Return the (X, Y) coordinate for the center point of the cell that contains the specified text.  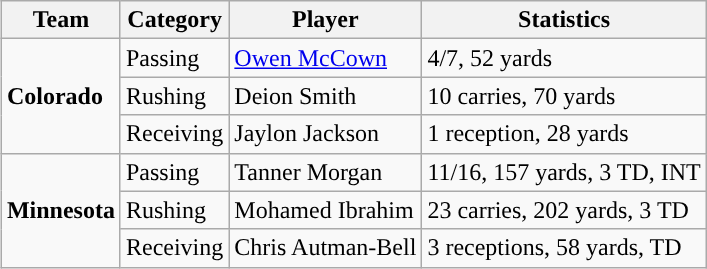
Minnesota (60, 210)
Statistics (564, 20)
Colorado (60, 96)
23 carries, 202 yards, 3 TD (564, 210)
4/7, 52 yards (564, 58)
Category (174, 20)
Deion Smith (326, 96)
Tanner Morgan (326, 172)
Jaylon Jackson (326, 134)
10 carries, 70 yards (564, 96)
Chris Autman-Bell (326, 248)
Team (60, 20)
1 reception, 28 yards (564, 134)
Player (326, 20)
Owen McCown (326, 58)
3 receptions, 58 yards, TD (564, 248)
Mohamed Ibrahim (326, 210)
11/16, 157 yards, 3 TD, INT (564, 172)
